Provide the [x, y] coordinate of the cell's center where the given text is located.  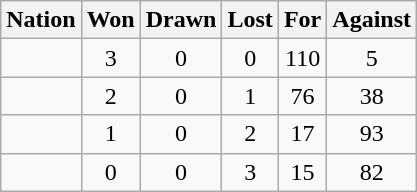
Nation [41, 20]
For [302, 20]
93 [372, 134]
82 [372, 172]
Lost [250, 20]
Won [110, 20]
5 [372, 58]
38 [372, 96]
110 [302, 58]
15 [302, 172]
Against [372, 20]
Drawn [181, 20]
76 [302, 96]
17 [302, 134]
